Output the (x, y) coordinate of the center of the cell containing the given text.  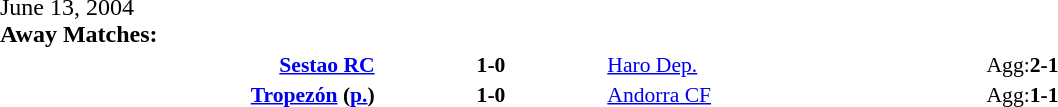
1-0 (492, 64)
Haro Dep. (795, 64)
